Identify which cell holds the provided text, then report its (x, y) central coordinate. 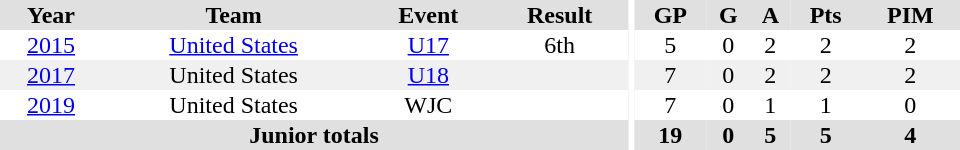
2015 (51, 45)
6th (560, 45)
19 (670, 135)
U17 (428, 45)
G (728, 15)
U18 (428, 75)
Pts (826, 15)
Team (234, 15)
A (770, 15)
GP (670, 15)
Junior totals (314, 135)
4 (910, 135)
Event (428, 15)
PIM (910, 15)
Result (560, 15)
WJC (428, 105)
2017 (51, 75)
2019 (51, 105)
Year (51, 15)
